Determine the (X, Y) coordinate at the center of the cell enclosing the given text.  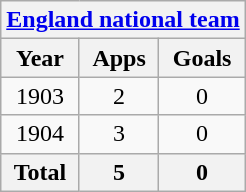
1904 (40, 134)
Total (40, 172)
Year (40, 58)
Goals (202, 58)
2 (119, 96)
3 (119, 134)
1903 (40, 96)
Apps (119, 58)
5 (119, 172)
England national team (123, 20)
